Locate the cell with the specified text and output its [X, Y] center coordinate. 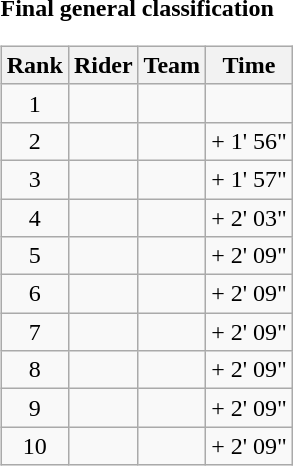
+ 1' 56" [250, 141]
10 [34, 446]
2 [34, 141]
4 [34, 217]
+ 1' 57" [250, 179]
5 [34, 256]
Time [250, 65]
9 [34, 408]
1 [34, 103]
Rider [103, 65]
7 [34, 332]
Rank [34, 65]
6 [34, 294]
+ 2' 03" [250, 217]
Team [172, 65]
3 [34, 179]
8 [34, 370]
